Pinpoint the cell where the given text exists, returning its (X, Y) midpoint coordinate. 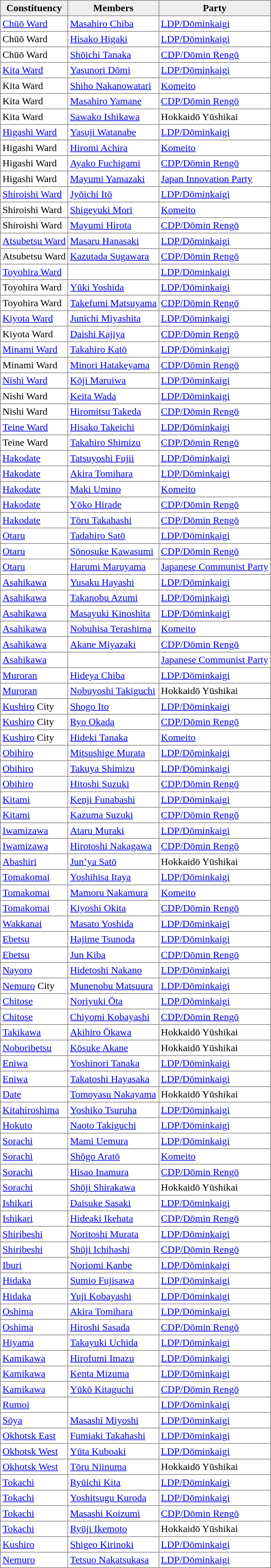
Masato Yoshida (113, 924)
Takuya Shimizu (113, 768)
Takefumi Matsuyama (113, 303)
Yoshinori Tanaka (113, 1064)
Rumoi (34, 1405)
Nobuyoshi Takiguchi (113, 691)
Kōji Maruiwa (113, 381)
Hitoshi Suzuki (113, 784)
Kenji Funabashi (113, 800)
Mayumi Yamazaki (113, 179)
Hisako Higaki (113, 39)
Yōko Hirade (113, 505)
Masashi Miyoshi (113, 1420)
Fumiaki Takahashi (113, 1436)
Kushiro (34, 1544)
Members (113, 8)
Noriyuki Ōta (113, 1001)
Shōgo Aratō (113, 1157)
Kenta Mizuma (113, 1374)
Hokuto (34, 1126)
Hiyama (34, 1343)
Shogo Ito (113, 706)
Akihiro Ōkawa (113, 1033)
Ayako Fuchigami (113, 163)
Hisako Takeichi (113, 427)
Hajime Tsunoda (113, 939)
Yoshiko Tsuruha (113, 1110)
Nemuro City (34, 986)
Chiyomi Kobayashi (113, 1017)
Noboribetsu (34, 1048)
Hideaki Ikehata (113, 1219)
Yoshitsugu Kuroda (113, 1498)
Japan Innovation Party (214, 179)
Yasuji Watanabe (113, 132)
Yuji Kobayashi (113, 1296)
Masahiro Chiba (113, 24)
Yūta Kuboaki (113, 1451)
Masayuki Kinoshita (113, 613)
Hiromi Achira (113, 148)
Masashi Koizumi (113, 1513)
Jun’ya Satō (113, 862)
Nobuhisa Terashima (113, 629)
Ryūichi Kita (113, 1482)
Daisuke Sasaki (113, 1203)
Tōru Takahashi (113, 520)
Minori Hatakeyama (113, 365)
Hideki Tanaka (113, 737)
Shigeo Kirinoki (113, 1544)
Party (214, 8)
Masaru Hanasaki (113, 241)
Kazuma Suzuki (113, 815)
Abashiri (34, 862)
Shiho Nakanowatari (113, 86)
Takayuki Uchida (113, 1343)
Shōji Shirakawa (113, 1188)
Shigeyuki Mori (113, 210)
Masahiro Yamane (113, 101)
Tatsuyoshi Fujii (113, 458)
Sawako Ishikawa (113, 117)
Maki Umino (113, 489)
Mami Uemura (113, 1141)
Harumi Maruyama (113, 567)
Kōsuke Akane (113, 1048)
Nayoro (34, 970)
Yasunori Dōmi (113, 70)
Ryūji Ikemoto (113, 1529)
Jyōichi Itō (113, 194)
Hiromitsu Takeda (113, 412)
Hirotoshi Nakagawa (113, 846)
Mitsushige Murata (113, 753)
Takahiro Shimizu (113, 443)
Kitahiroshima (34, 1110)
Mamoru Nakamura (113, 893)
Hidetoshi Nakano (113, 970)
Yusaku Hayashi (113, 582)
Constituency (34, 8)
Takahiro Katō (113, 350)
Yūkō Kitaguchi (113, 1389)
Noritoshi Murata (113, 1234)
Ataru Muraki (113, 831)
Yūki Yoshida (113, 288)
Iburi (34, 1265)
Takanobu Azumi (113, 598)
Kazutada Sugawara (113, 257)
Takikawa (34, 1033)
Shūji Ichihashi (113, 1250)
Wakkanai (34, 924)
Sōnosuke Kawasumi (113, 551)
Tadahiro Satō (113, 536)
Munenobu Matsuura (113, 986)
Hirofumi Imazu (113, 1358)
Tōru Niinuma (113, 1467)
Ryo Okada (113, 722)
Shōichi Tanaka (113, 55)
Tomoyasu Nakayama (113, 1095)
Jun Kiba (113, 955)
Date (34, 1095)
Sumio Fujisawa (113, 1281)
Naoto Takiguchi (113, 1126)
Hiroshi Sasada (113, 1327)
Nemuro (34, 1560)
Takatoshi Hayasaka (113, 1079)
Hisao Inamura (113, 1172)
Mayumi Hirota (113, 226)
Daishi Kajiya (113, 334)
Keita Wada (113, 396)
Okhotsk East (34, 1436)
Akane Miyazaki (113, 644)
Hideya Chiba (113, 675)
Tetsuo Nakatsukasa (113, 1560)
Sōya (34, 1420)
Junichi Miyashita (113, 319)
Kiyoshi Okita (113, 908)
Yoshihisa Itaya (113, 877)
Noriomi Kanbe (113, 1265)
